Extract the [X, Y] coordinate from the center of the cell holding the provided text.  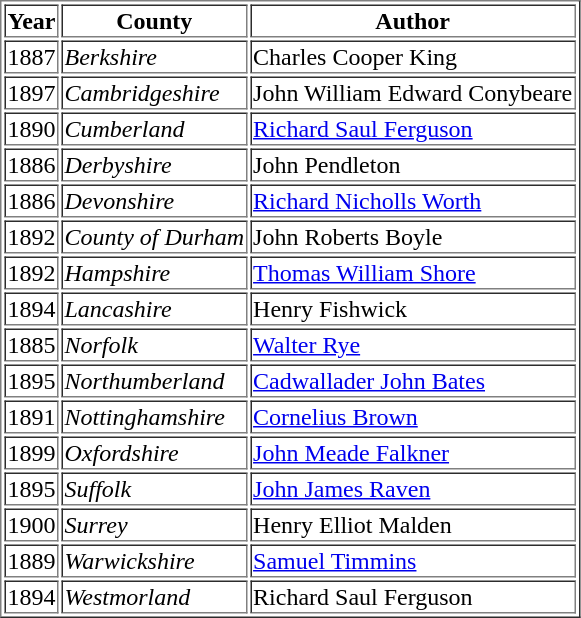
Cadwallader John Bates [412, 380]
Cumberland [155, 128]
Lancashire [155, 308]
Year [31, 20]
John James Raven [412, 488]
Berkshire [155, 56]
Cornelius Brown [412, 416]
County of Durham [155, 236]
Henry Elliot Malden [412, 524]
1897 [31, 92]
Suffolk [155, 488]
John William Edward Conybeare [412, 92]
John Pendleton [412, 164]
Norfolk [155, 344]
Walter Rye [412, 344]
Nottinghamshire [155, 416]
John Roberts Boyle [412, 236]
Warwickshire [155, 560]
Derbyshire [155, 164]
Samuel Timmins [412, 560]
John Meade Falkner [412, 452]
Cambridgeshire [155, 92]
Westmorland [155, 596]
1891 [31, 416]
Author [412, 20]
1887 [31, 56]
County [155, 20]
1885 [31, 344]
Oxfordshire [155, 452]
Hampshire [155, 272]
1900 [31, 524]
Charles Cooper King [412, 56]
1889 [31, 560]
Richard Nicholls Worth [412, 200]
Thomas William Shore [412, 272]
Devonshire [155, 200]
1899 [31, 452]
Surrey [155, 524]
Northumberland [155, 380]
Henry Fishwick [412, 308]
1890 [31, 128]
